Search for the cell housing the specified text and yield its (x, y) center coordinate. 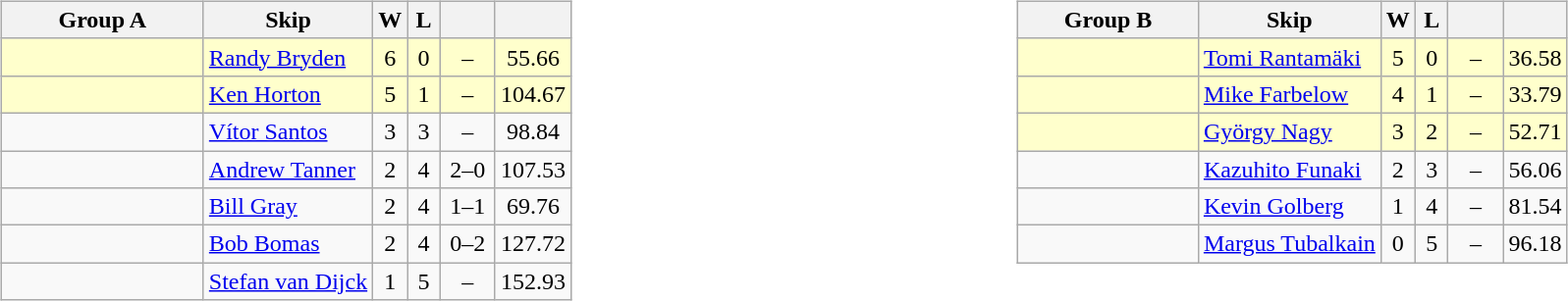
33.79 (1536, 94)
Randy Bryden (288, 57)
52.71 (1536, 131)
Mike Farbelow (1289, 94)
2–0 (467, 170)
36.58 (1536, 57)
0–2 (467, 244)
69.76 (532, 207)
Tomi Rantamäki (1289, 57)
Andrew Tanner (288, 170)
96.18 (1536, 244)
Margus Tubalkain (1289, 244)
György Nagy (1289, 131)
98.84 (532, 131)
1–1 (467, 207)
107.53 (532, 170)
152.93 (532, 281)
Bill Gray (288, 207)
Vítor Santos (288, 131)
104.67 (532, 94)
6 (391, 57)
Bob Bomas (288, 244)
Kazuhito Funaki (1289, 170)
56.06 (1536, 170)
Kevin Golberg (1289, 207)
Group B (1108, 20)
55.66 (532, 57)
Ken Horton (288, 94)
127.72 (532, 244)
Stefan van Dijck (288, 281)
81.54 (1536, 207)
Group A (102, 20)
